Find where the given text appears and provide that cell's center as [X, Y] coordinate. 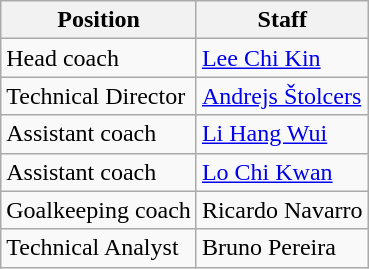
Staff [282, 20]
Head coach [99, 58]
Lee Chi Kin [282, 58]
Bruno Pereira [282, 248]
Andrejs Štolcers [282, 96]
Position [99, 20]
Lo Chi Kwan [282, 172]
Technical Analyst [99, 248]
Goalkeeping coach [99, 210]
Ricardo Navarro [282, 210]
Li Hang Wui [282, 134]
Technical Director [99, 96]
